Determine the (X, Y) coordinate at the center of the cell enclosing the given text.  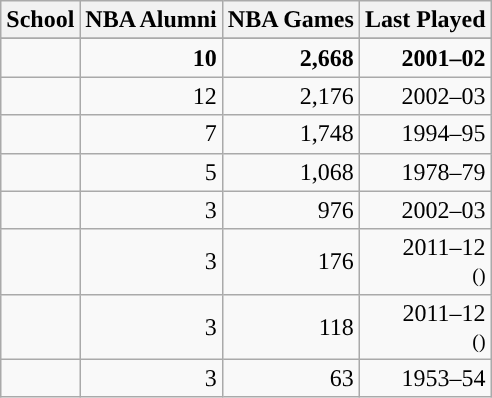
1,748 (290, 134)
7 (151, 134)
12 (151, 96)
2,668 (290, 58)
63 (290, 378)
118 (290, 326)
NBA Alumni (151, 20)
2001–02 (425, 58)
976 (290, 210)
10 (151, 58)
5 (151, 172)
176 (290, 262)
1,068 (290, 172)
2,176 (290, 96)
1994–95 (425, 134)
NBA Games (290, 20)
1978–79 (425, 172)
Last Played (425, 20)
School (40, 20)
1953–54 (425, 378)
